Return (x, y) of the center of cell containing provided text 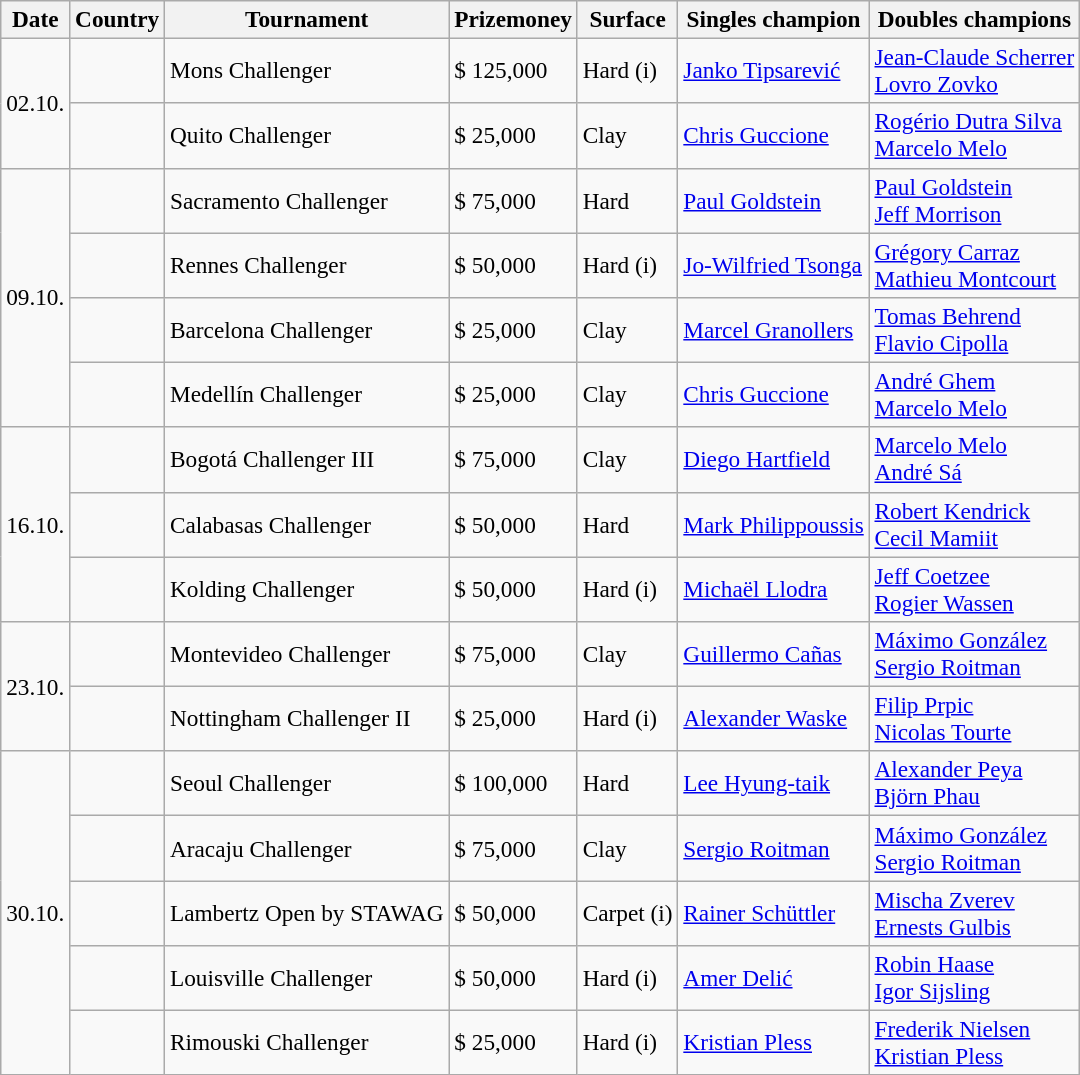
Jo-Wilfried Tsonga (774, 264)
Tomas Behrend Flavio Cipolla (974, 330)
Lambertz Open by STAWAG (307, 912)
Calabasas Challenger (307, 524)
Filip Prpic Nicolas Tourte (974, 718)
Kristian Pless (774, 1042)
Janko Tipsarević (774, 70)
16.10. (36, 524)
Date (36, 19)
Jean-Claude Scherrer Lovro Zovko (974, 70)
Quito Challenger (307, 136)
Paul Goldstein (774, 200)
Diego Hartfield (774, 460)
Surface (628, 19)
Mark Philippoussis (774, 524)
Marcelo Melo André Sá (974, 460)
Frederik Nielsen Kristian Pless (974, 1042)
Barcelona Challenger (307, 330)
Rennes Challenger (307, 264)
Rimouski Challenger (307, 1042)
Seoul Challenger (307, 784)
02.10. (36, 103)
Robin Haase Igor Sijsling (974, 978)
$ 125,000 (513, 70)
Mons Challenger (307, 70)
09.10. (36, 298)
Alexander Peya Björn Phau (974, 784)
Louisville Challenger (307, 978)
Bogotá Challenger III (307, 460)
Aracaju Challenger (307, 848)
Lee Hyung-taik (774, 784)
Rogério Dutra Silva Marcelo Melo (974, 136)
Montevideo Challenger (307, 654)
Grégory Carraz Mathieu Montcourt (974, 264)
Singles champion (774, 19)
Jeff Coetzee Rogier Wassen (974, 588)
Mischa Zverev Ernests Gulbis (974, 912)
$ 100,000 (513, 784)
Michaël Llodra (774, 588)
30.10. (36, 913)
Guillermo Cañas (774, 654)
Tournament (307, 19)
Sacramento Challenger (307, 200)
Sergio Roitman (774, 848)
Country (118, 19)
23.10. (36, 686)
Doubles champions (974, 19)
André Ghem Marcelo Melo (974, 394)
Alexander Waske (774, 718)
Prizemoney (513, 19)
Amer Delić (774, 978)
Marcel Granollers (774, 330)
Medellín Challenger (307, 394)
Carpet (i) (628, 912)
Kolding Challenger (307, 588)
Paul Goldstein Jeff Morrison (974, 200)
Nottingham Challenger II (307, 718)
Robert Kendrick Cecil Mamiit (974, 524)
Rainer Schüttler (774, 912)
